Search for the cell housing the specified text and yield its (x, y) center coordinate. 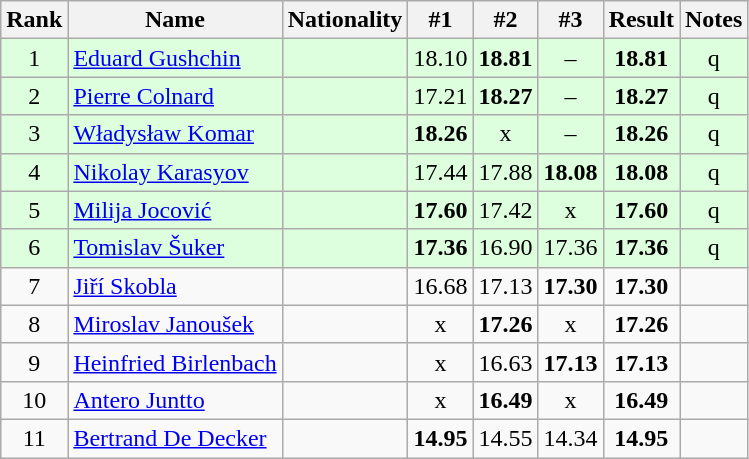
Pierre Colnard (175, 96)
#1 (440, 20)
17.44 (440, 172)
8 (34, 324)
11 (34, 438)
17.88 (506, 172)
#3 (570, 20)
Bertrand De Decker (175, 438)
17.42 (506, 210)
16.63 (506, 362)
17.21 (440, 96)
9 (34, 362)
2 (34, 96)
Tomislav Šuker (175, 248)
14.34 (570, 438)
Result (641, 20)
Heinfried Birlenbach (175, 362)
14.55 (506, 438)
Antero Juntto (175, 400)
5 (34, 210)
1 (34, 58)
6 (34, 248)
16.90 (506, 248)
Eduard Gushchin (175, 58)
Nationality (345, 20)
Notes (714, 20)
3 (34, 134)
4 (34, 172)
Nikolay Karasyov (175, 172)
Miroslav Janoušek (175, 324)
Jiří Skobla (175, 286)
Milija Jocović (175, 210)
10 (34, 400)
Władysław Komar (175, 134)
Name (175, 20)
16.68 (440, 286)
Rank (34, 20)
7 (34, 286)
18.10 (440, 58)
#2 (506, 20)
